Return the (x, y) coordinate for the center point of the cell that contains the specified text.  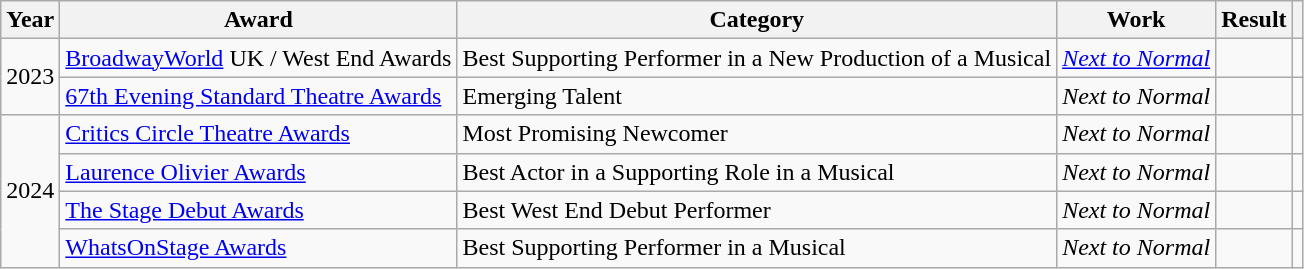
Work (1136, 20)
Best West End Debut Performer (757, 210)
Best Actor in a Supporting Role in a Musical (757, 172)
2023 (30, 77)
Critics Circle Theatre Awards (258, 134)
67th Evening Standard Theatre Awards (258, 96)
Best Supporting Performer in a New Production of a Musical (757, 58)
Laurence Olivier Awards (258, 172)
Best Supporting Performer in a Musical (757, 248)
Most Promising Newcomer (757, 134)
Emerging Talent (757, 96)
Year (30, 20)
Category (757, 20)
The Stage Debut Awards (258, 210)
2024 (30, 191)
Award (258, 20)
BroadwayWorld UK / West End Awards (258, 58)
Result (1254, 20)
WhatsOnStage Awards (258, 248)
